Extract the [x, y] coordinate from the center of the cell holding the provided text.  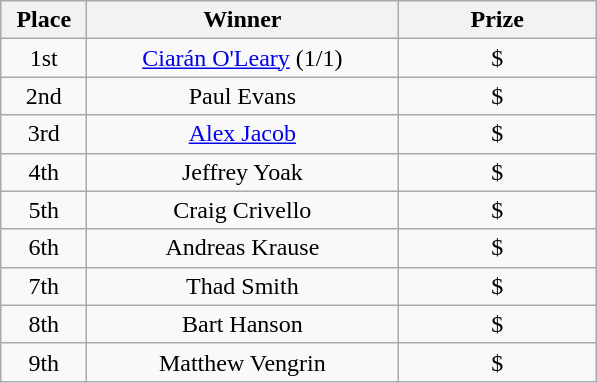
5th [44, 210]
7th [44, 286]
Ciarán O'Leary (1/1) [242, 58]
3rd [44, 134]
4th [44, 172]
Craig Crivello [242, 210]
8th [44, 324]
Andreas Krause [242, 248]
Paul Evans [242, 96]
1st [44, 58]
Place [44, 20]
6th [44, 248]
Winner [242, 20]
9th [44, 362]
Prize [498, 20]
2nd [44, 96]
Thad Smith [242, 286]
Matthew Vengrin [242, 362]
Bart Hanson [242, 324]
Alex Jacob [242, 134]
Jeffrey Yoak [242, 172]
